From the cell containing the given text, extract its center point as (x, y) coordinate. 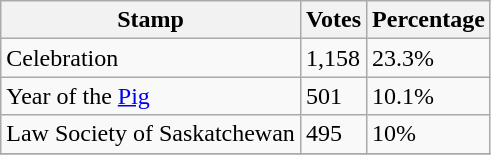
Law Society of Saskatchewan (151, 134)
10.1% (429, 96)
23.3% (429, 58)
Year of the Pig (151, 96)
Stamp (151, 20)
Percentage (429, 20)
495 (333, 134)
1,158 (333, 58)
10% (429, 134)
Votes (333, 20)
Celebration (151, 58)
501 (333, 96)
